Search for the cell housing the specified text and yield its [X, Y] center coordinate. 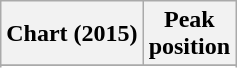
Chart (2015) [72, 34]
Peakposition [189, 34]
